Locate the cell with the specified text and output its (x, y) center coordinate. 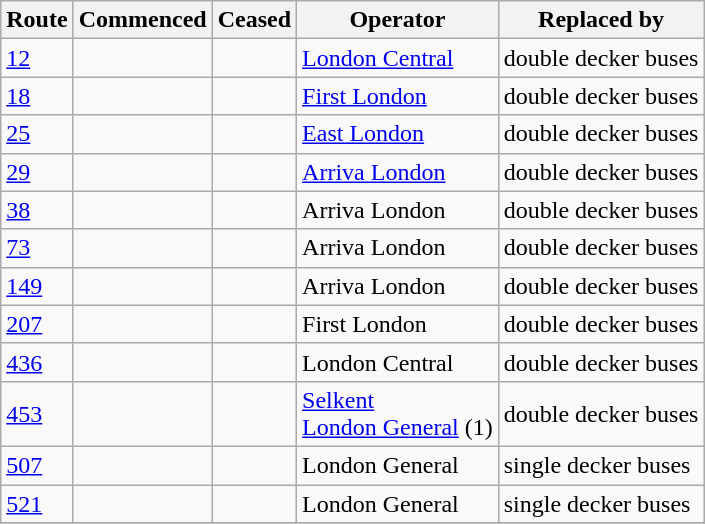
207 (37, 324)
521 (37, 503)
149 (37, 286)
29 (37, 172)
Replaced by (601, 20)
Ceased (254, 20)
453 (37, 414)
12 (37, 58)
Commenced (142, 20)
Route (37, 20)
East London (398, 134)
436 (37, 362)
SelkentLondon General (1) (398, 414)
38 (37, 210)
18 (37, 96)
73 (37, 248)
25 (37, 134)
507 (37, 465)
Operator (398, 20)
